Search for the cell housing the specified text and yield its [x, y] center coordinate. 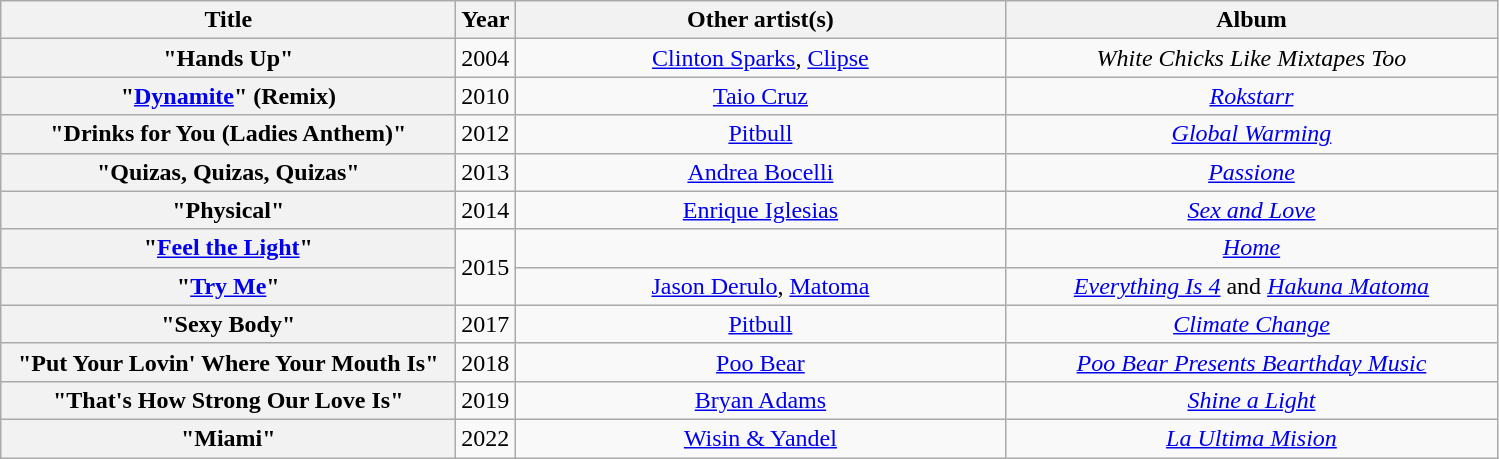
Sex and Love [1252, 210]
Enrique Iglesias [760, 210]
Poo Bear [760, 362]
"Hands Up" [228, 58]
Poo Bear Presents Bearthday Music [1252, 362]
Climate Change [1252, 324]
2018 [486, 362]
Title [228, 20]
Shine a Light [1252, 400]
Home [1252, 248]
"Sexy Body" [228, 324]
"Miami" [228, 438]
2013 [486, 172]
La Ultima Mision [1252, 438]
2017 [486, 324]
White Chicks Like Mixtapes Too [1252, 58]
"Feel the Light" [228, 248]
2015 [486, 267]
Album [1252, 20]
Year [486, 20]
"Put Your Lovin' Where Your Mouth Is" [228, 362]
2019 [486, 400]
"Quizas, Quizas, Quizas" [228, 172]
2012 [486, 134]
2022 [486, 438]
Bryan Adams [760, 400]
"That's How Strong Our Love Is" [228, 400]
"Physical" [228, 210]
Andrea Bocelli [760, 172]
Global Warming [1252, 134]
Rokstarr [1252, 96]
Jason Derulo, Matoma [760, 286]
Clinton Sparks, Clipse [760, 58]
Other artist(s) [760, 20]
"Try Me" [228, 286]
"Drinks for You (Ladies Anthem)" [228, 134]
Everything Is 4 and Hakuna Matoma [1252, 286]
2014 [486, 210]
2004 [486, 58]
2010 [486, 96]
Taio Cruz [760, 96]
Passione [1252, 172]
"Dynamite" (Remix) [228, 96]
Wisin & Yandel [760, 438]
